From the cell containing the given text, extract its center point as [X, Y] coordinate. 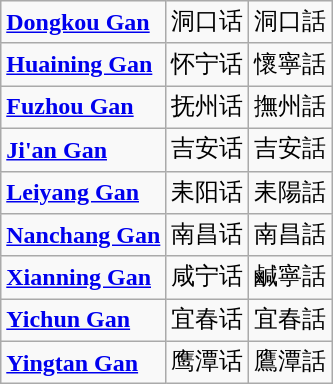
Huaining Gan [84, 64]
Yingtan Gan [84, 362]
抚州话 [208, 108]
Xianning Gan [84, 278]
Fuzhou Gan [84, 108]
洞口话 [208, 22]
Nanchang Gan [84, 236]
Dongkou Gan [84, 22]
鹰潭话 [208, 362]
南昌話 [290, 236]
吉安话 [208, 150]
Leiyang Gan [84, 192]
耒阳话 [208, 192]
耒陽話 [290, 192]
咸宁话 [208, 278]
Ji'an Gan [84, 150]
吉安話 [290, 150]
鷹潭話 [290, 362]
撫州話 [290, 108]
宜春话 [208, 320]
洞口話 [290, 22]
鹹寧話 [290, 278]
南昌话 [208, 236]
Yichun Gan [84, 320]
宜春話 [290, 320]
懷寧話 [290, 64]
怀宁话 [208, 64]
